Return (x, y) of the center of cell containing provided text 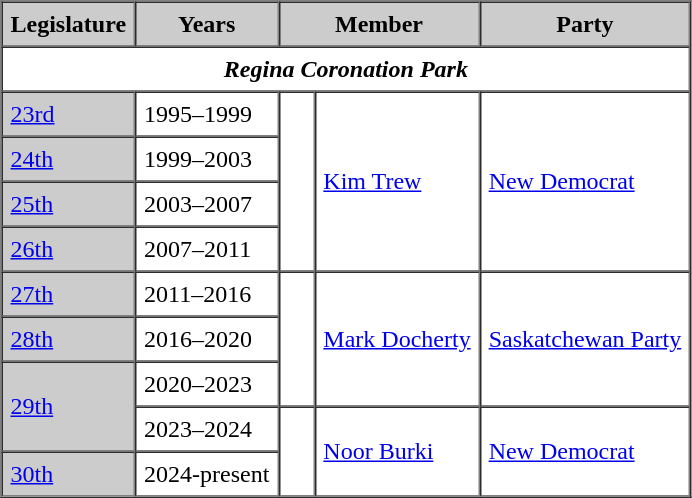
2003–2007 (206, 204)
Mark Docherty (396, 340)
23rd (69, 114)
Regina Coronation Park (346, 68)
2023–2024 (206, 428)
27th (69, 294)
26th (69, 248)
2016–2020 (206, 338)
2007–2011 (206, 248)
Member (378, 24)
28th (69, 338)
25th (69, 204)
Legislature (69, 24)
2020–2023 (206, 384)
24th (69, 158)
Saskatchewan Party (586, 340)
29th (69, 407)
Noor Burki (396, 451)
Kim Trew (396, 182)
Party (586, 24)
1995–1999 (206, 114)
1999–2003 (206, 158)
2024-present (206, 474)
2011–2016 (206, 294)
Years (206, 24)
30th (69, 474)
